Detect which cell encompasses the target text, then output its [x, y] center coordinate. 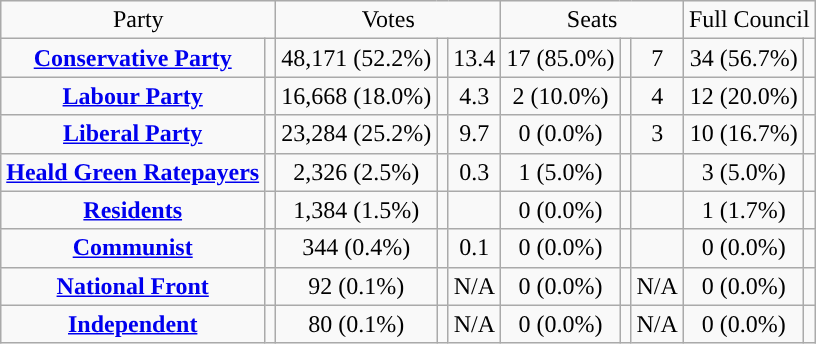
3 [657, 134]
80 (0.1%) [356, 324]
17 (85.0%) [560, 58]
1 (5.0%) [560, 172]
12 (20.0%) [744, 96]
48,171 (52.2%) [356, 58]
1,384 (1.5%) [356, 210]
3 (5.0%) [744, 172]
Conservative Party [133, 58]
0.3 [474, 172]
10 (16.7%) [744, 134]
National Front [133, 286]
Seats [592, 20]
Labour Party [133, 96]
34 (56.7%) [744, 58]
1 (1.7%) [744, 210]
Party [138, 20]
16,668 (18.0%) [356, 96]
92 (0.1%) [356, 286]
9.7 [474, 134]
0.1 [474, 248]
Independent [133, 324]
4.3 [474, 96]
Residents [133, 210]
13.4 [474, 58]
4 [657, 96]
Full Council [749, 20]
7 [657, 58]
23,284 (25.2%) [356, 134]
2,326 (2.5%) [356, 172]
2 (10.0%) [560, 96]
Votes [388, 20]
344 (0.4%) [356, 248]
Heald Green Ratepayers [133, 172]
Liberal Party [133, 134]
Communist [133, 248]
